Output the (x, y) coordinate of the center of the cell containing the given text.  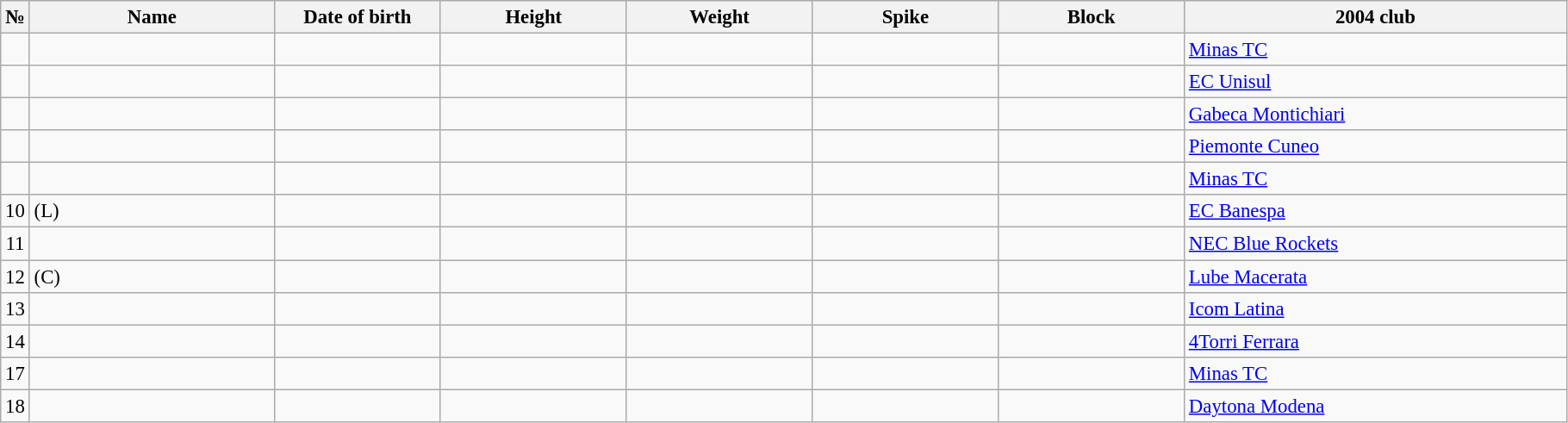
13 (16, 308)
(C) (152, 277)
11 (16, 244)
10 (16, 211)
Name (152, 17)
17 (16, 373)
Spike (905, 17)
14 (16, 341)
2004 club (1376, 17)
Date of birth (357, 17)
Gabeca Montichiari (1376, 115)
Piemonte Cuneo (1376, 146)
4Torri Ferrara (1376, 341)
Block (1092, 17)
12 (16, 277)
Icom Latina (1376, 308)
№ (16, 17)
EC Unisul (1376, 82)
EC Banespa (1376, 211)
Lube Macerata (1376, 277)
Height (533, 17)
Weight (719, 17)
NEC Blue Rockets (1376, 244)
18 (16, 406)
Daytona Modena (1376, 406)
(L) (152, 211)
